Detect which cell encompasses the target text, then output its (X, Y) center coordinate. 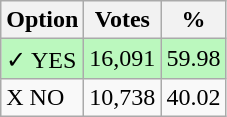
✓ YES (42, 59)
16,091 (122, 59)
Votes (122, 20)
Option (42, 20)
10,738 (122, 97)
40.02 (194, 97)
X NO (42, 97)
59.98 (194, 59)
% (194, 20)
